Detect which cell encompasses the target text, then output its (X, Y) center coordinate. 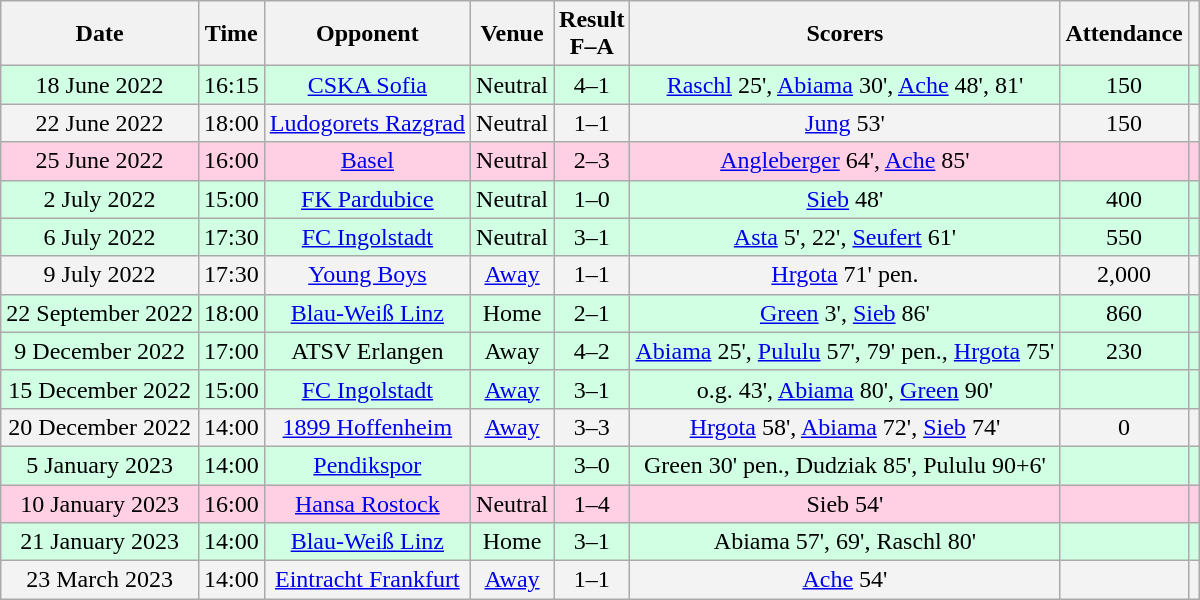
CSKA Sofia (367, 85)
Date (100, 34)
Time (231, 34)
Green 3', Sieb 86' (845, 313)
Hansa Rostock (367, 503)
1–0 (592, 199)
Green 30' pen., Dudziak 85', Pululu 90+6' (845, 465)
Ludogorets Razgrad (367, 123)
Sieb 48' (845, 199)
Angleberger 64', Ache 85' (845, 161)
o.g. 43', Abiama 80', Green 90' (845, 389)
Eintracht Frankfurt (367, 580)
Venue (512, 34)
9 December 2022 (100, 351)
Attendance (1124, 34)
Raschl 25', Abiama 30', Ache 48', 81' (845, 85)
3–3 (592, 427)
10 January 2023 (100, 503)
Abiama 57', 69', Raschl 80' (845, 542)
4–2 (592, 351)
17:00 (231, 351)
3–0 (592, 465)
20 December 2022 (100, 427)
Basel (367, 161)
21 January 2023 (100, 542)
400 (1124, 199)
Hrgota 71' pen. (845, 275)
ATSV Erlangen (367, 351)
230 (1124, 351)
FK Pardubice (367, 199)
4–1 (592, 85)
2 July 2022 (100, 199)
5 January 2023 (100, 465)
Abiama 25', Pululu 57', 79' pen., Hrgota 75' (845, 351)
Pendikspor (367, 465)
860 (1124, 313)
Asta 5', 22', Seufert 61' (845, 237)
2,000 (1124, 275)
22 June 2022 (100, 123)
22 September 2022 (100, 313)
Young Boys (367, 275)
550 (1124, 237)
Hrgota 58', Abiama 72', Sieb 74' (845, 427)
Ache 54' (845, 580)
0 (1124, 427)
2–1 (592, 313)
Jung 53' (845, 123)
25 June 2022 (100, 161)
1–4 (592, 503)
Opponent (367, 34)
6 July 2022 (100, 237)
18 June 2022 (100, 85)
16:15 (231, 85)
9 July 2022 (100, 275)
1899 Hoffenheim (367, 427)
Sieb 54' (845, 503)
ResultF–A (592, 34)
23 March 2023 (100, 580)
15 December 2022 (100, 389)
2–3 (592, 161)
Scorers (845, 34)
